Return (X, Y) of the center of cell containing provided text 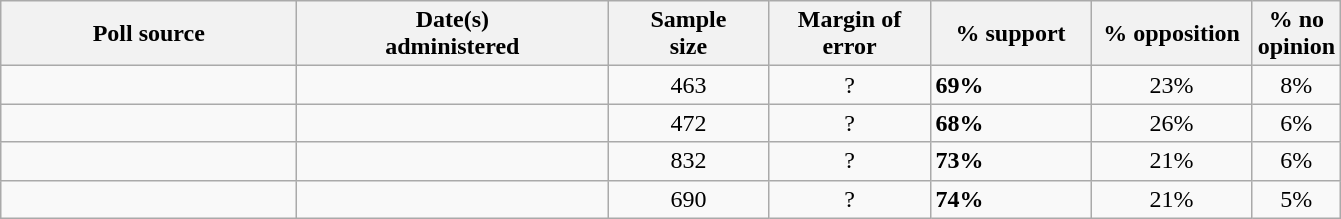
5% (1296, 199)
% support (1010, 34)
832 (688, 161)
Samplesize (688, 34)
472 (688, 123)
463 (688, 85)
23% (1172, 85)
690 (688, 199)
69% (1010, 85)
% no opinion (1296, 34)
Margin oferror (850, 34)
Date(s)administered (452, 34)
% opposition (1172, 34)
Poll source (149, 34)
8% (1296, 85)
26% (1172, 123)
73% (1010, 161)
74% (1010, 199)
68% (1010, 123)
